Detect which cell encompasses the target text, then output its [x, y] center coordinate. 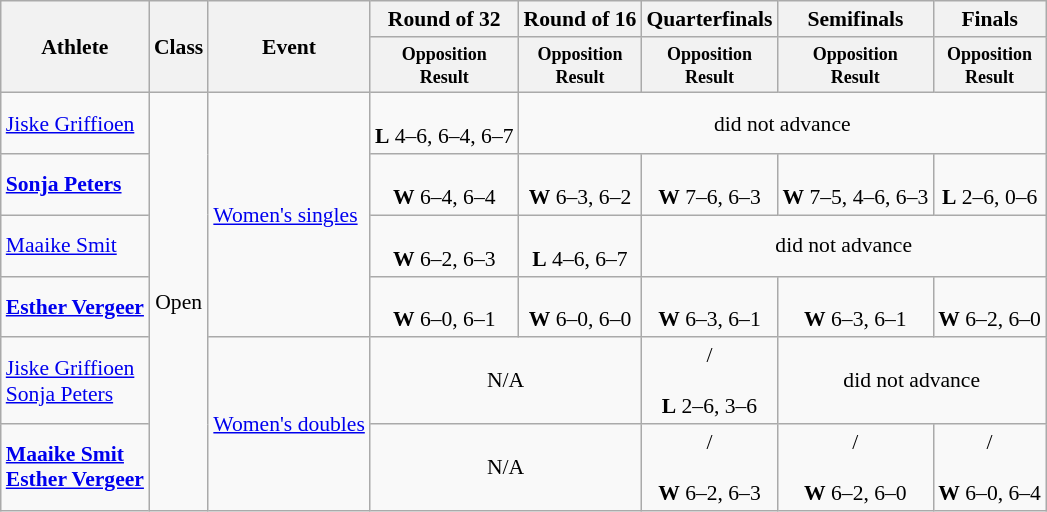
Finals [990, 19]
Women's singles [289, 215]
/ W 6–0, 6–4 [990, 468]
/ W 6–2, 6–3 [709, 468]
Maaike Smit Esther Vergeer [75, 468]
W 6–2, 6–3 [444, 246]
W 7–5, 4–6, 6–3 [855, 184]
Jiske Griffioen [75, 124]
Women's doubles [289, 424]
Maaike Smit [75, 246]
/ L 2–6, 3–6 [709, 382]
Athlete [75, 47]
L 4–6, 6–7 [580, 246]
Semifinals [855, 19]
Class [178, 47]
L 2–6, 0–6 [990, 184]
/ W 6–2, 6–0 [855, 468]
Round of 16 [580, 19]
Open [178, 302]
W 6–4, 6–4 [444, 184]
Event [289, 47]
Round of 32 [444, 19]
W 6–0, 6–1 [444, 306]
W 6–3, 6–2 [580, 184]
W 6–2, 6–0 [990, 306]
W 7–6, 6–3 [709, 184]
Jiske Griffioen Sonja Peters [75, 382]
W 6–0, 6–0 [580, 306]
Quarterfinals [709, 19]
L 4–6, 6–4, 6–7 [444, 124]
Sonja Peters [75, 184]
Esther Vergeer [75, 306]
